Determine the (x, y) coordinate at the center of the cell enclosing the given text.  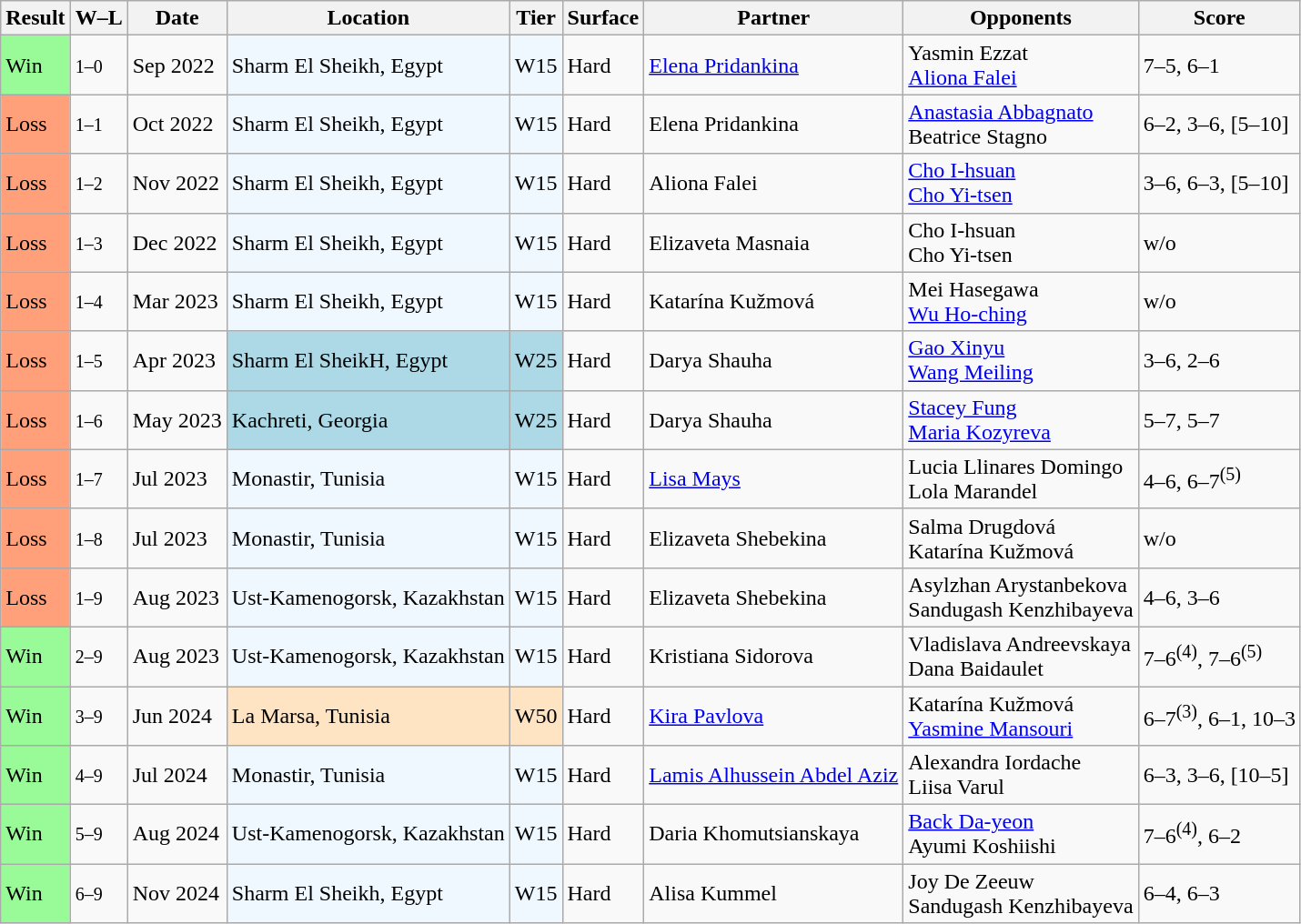
Jun 2024 (176, 715)
6–9 (98, 893)
Gao Xinyu Wang Meiling (1021, 360)
4–6, 6–7(5) (1219, 478)
Surface (603, 18)
Aug 2024 (176, 835)
Opponents (1021, 18)
Dec 2022 (176, 242)
Location (368, 18)
Aliona Falei (773, 184)
Kristiana Sidorova (773, 657)
1–9 (98, 597)
Asylzhan Arystanbekova Sandugash Kenzhibayeva (1021, 597)
W–L (98, 18)
7–5, 6–1 (1219, 65)
Elizaveta Masnaia (773, 242)
1–2 (98, 184)
Sharm El SheikH, Egypt (368, 360)
Kachreti, Georgia (368, 420)
Yasmin Ezzat Aliona Falei (1021, 65)
Jul 2024 (176, 775)
May 2023 (176, 420)
6–2, 3–6, [5–10] (1219, 124)
Stacey Fung Maria Kozyreva (1021, 420)
3–6, 6–3, [5–10] (1219, 184)
Mei Hasegawa Wu Ho-ching (1021, 302)
Salma Drugdová Katarína Kužmová (1021, 538)
1–5 (98, 360)
Daria Khomutsianskaya (773, 835)
1–3 (98, 242)
Alexandra Iordache Liisa Varul (1021, 775)
Nov 2024 (176, 893)
Mar 2023 (176, 302)
1–0 (98, 65)
3–9 (98, 715)
6–7(3), 6–1, 10–3 (1219, 715)
4–9 (98, 775)
3–6, 2–6 (1219, 360)
Result (35, 18)
5–9 (98, 835)
W50 (536, 715)
6–4, 6–3 (1219, 893)
Date (176, 18)
Alisa Kummel (773, 893)
2–9 (98, 657)
Score (1219, 18)
Apr 2023 (176, 360)
La Marsa, Tunisia (368, 715)
Oct 2022 (176, 124)
7–6(4), 6–2 (1219, 835)
Tier (536, 18)
Sep 2022 (176, 65)
Joy De Zeeuw Sandugash Kenzhibayeva (1021, 893)
Lucia Llinares Domingo Lola Marandel (1021, 478)
1–7 (98, 478)
Vladislava Andreevskaya Dana Baidaulet (1021, 657)
Katarína Kužmová (773, 302)
Nov 2022 (176, 184)
Lisa Mays (773, 478)
1–4 (98, 302)
1–1 (98, 124)
6–3, 3–6, [10–5] (1219, 775)
5–7, 5–7 (1219, 420)
1–8 (98, 538)
Lamis Alhussein Abdel Aziz (773, 775)
1–6 (98, 420)
Anastasia Abbagnato Beatrice Stagno (1021, 124)
Partner (773, 18)
Back Da-yeon Ayumi Koshiishi (1021, 835)
Kira Pavlova (773, 715)
Katarína Kužmová Yasmine Mansouri (1021, 715)
7–6(4), 7–6(5) (1219, 657)
4–6, 3–6 (1219, 597)
